Return the [X, Y] coordinate for the center point of the cell that contains the specified text.  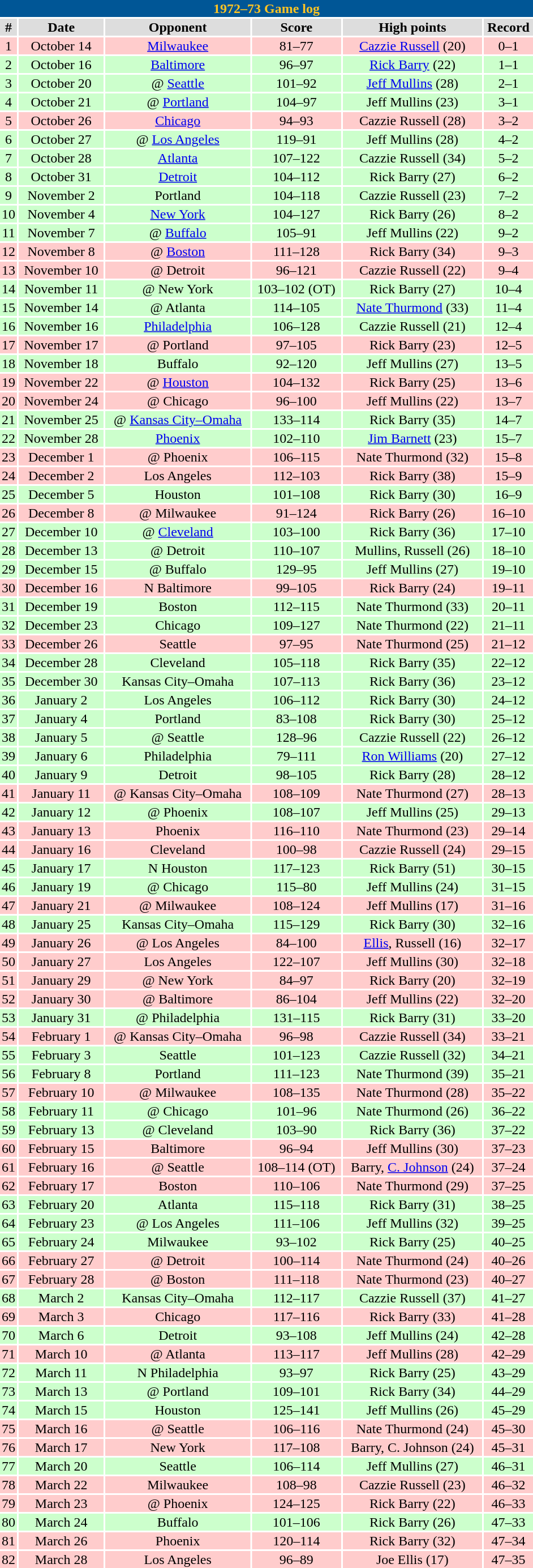
38 [8, 737]
96–89 [296, 1560]
104–112 [296, 177]
102–110 [296, 438]
111–118 [296, 1279]
31–15 [508, 887]
32–20 [508, 999]
1 [8, 46]
84–100 [296, 943]
7 [8, 158]
October 28 [61, 158]
40–27 [508, 1279]
January 27 [61, 962]
29 [8, 569]
101–123 [296, 1055]
114–105 [296, 307]
108–124 [296, 905]
Ellis, Russell (16) [413, 943]
32–17 [508, 943]
February 23 [61, 1223]
2–1 [508, 83]
42–28 [508, 1335]
3–2 [508, 121]
March 16 [61, 1429]
November 16 [61, 326]
November 14 [61, 307]
March 11 [61, 1373]
March 13 [61, 1391]
January 19 [61, 887]
84–97 [296, 980]
83–108 [296, 719]
97–105 [296, 345]
115–118 [296, 1204]
9–4 [508, 270]
January 12 [61, 812]
13–6 [508, 382]
45–29 [508, 1410]
108–114 (OT) [296, 1167]
January 5 [61, 737]
19 [8, 382]
Nate Thurmond (25) [413, 644]
26–12 [508, 737]
22–12 [508, 663]
105–91 [296, 233]
107–113 [296, 681]
15 [8, 307]
19–11 [508, 588]
63 [8, 1204]
77 [8, 1466]
33–21 [508, 1036]
124–125 [296, 1503]
January 11 [61, 793]
82 [8, 1560]
March 15 [61, 1410]
41–27 [508, 1298]
49 [8, 943]
70 [8, 1335]
96–97 [296, 65]
101–92 [296, 83]
32–16 [508, 924]
Nate Thurmond (29) [413, 1186]
November 18 [61, 364]
1–1 [508, 65]
52 [8, 999]
91–124 [296, 513]
January 25 [61, 924]
October 27 [61, 139]
34–21 [508, 1055]
Rick Barry (51) [413, 868]
January 9 [61, 775]
21–12 [508, 644]
High points [413, 27]
Nate Thurmond (28) [413, 1092]
115–129 [296, 924]
111–106 [296, 1223]
18–10 [508, 550]
3 [8, 83]
# [8, 27]
February 20 [61, 1204]
December 10 [61, 532]
Rick Barry (24) [413, 588]
100–98 [296, 849]
October 20 [61, 83]
January 17 [61, 868]
47–33 [508, 1522]
8 [8, 177]
N Houston [178, 868]
113–117 [296, 1354]
December 19 [61, 606]
December 16 [61, 588]
February 27 [61, 1261]
41–28 [508, 1317]
4 [8, 102]
46–31 [508, 1466]
73 [8, 1391]
101–106 [296, 1522]
December 2 [61, 476]
22 [8, 438]
January 4 [61, 719]
March 2 [61, 1298]
February 15 [61, 1148]
Nate Thurmond (32) [413, 457]
1972–73 Game log [266, 8]
46–33 [508, 1503]
November 28 [61, 438]
37–25 [508, 1186]
16–9 [508, 494]
33 [8, 644]
Cazzie Russell (24) [413, 849]
96–98 [296, 1036]
60 [8, 1148]
112–115 [296, 606]
15–9 [508, 476]
Jeff Mullins (32) [413, 1223]
28 [8, 550]
Nate Thurmond (22) [413, 625]
105–118 [296, 663]
Cazzie Russell (37) [413, 1298]
March 6 [61, 1335]
November 8 [61, 251]
35–22 [508, 1092]
13 [8, 270]
5–2 [508, 158]
71 [8, 1354]
24 [8, 476]
6 [8, 139]
March 23 [61, 1503]
112–103 [296, 476]
January 21 [61, 905]
October 31 [61, 177]
32 [8, 625]
117–123 [296, 868]
39–25 [508, 1223]
45 [8, 868]
Jeff Mullins (25) [413, 812]
110–107 [296, 550]
13–7 [508, 401]
27–12 [508, 756]
@ Baltimore [178, 999]
13–5 [508, 364]
96–121 [296, 270]
November 25 [61, 420]
23–12 [508, 681]
32–19 [508, 980]
18 [8, 364]
55 [8, 1055]
Rick Barry (38) [413, 476]
21 [8, 420]
42 [8, 812]
29–14 [508, 831]
133–114 [296, 420]
120–114 [296, 1541]
20–11 [508, 606]
64 [8, 1223]
10 [8, 214]
107–122 [296, 158]
January 16 [61, 849]
5 [8, 121]
108–98 [296, 1485]
101–96 [296, 1111]
37–24 [508, 1167]
106–114 [296, 1466]
79–111 [296, 756]
62 [8, 1186]
Cazzie Russell (28) [413, 121]
40 [8, 775]
41 [8, 793]
47 [8, 905]
50 [8, 962]
December 1 [61, 457]
96–100 [296, 401]
@ Houston [178, 382]
Jim Barnett (23) [413, 438]
24–12 [508, 700]
Score [296, 27]
November 4 [61, 214]
December 28 [61, 663]
N Baltimore [178, 588]
16 [8, 326]
12 [8, 251]
112–117 [296, 1298]
125–141 [296, 1410]
40–26 [508, 1261]
28–12 [508, 775]
51 [8, 980]
81–77 [296, 46]
March 3 [61, 1317]
57 [8, 1092]
12–5 [508, 345]
117–108 [296, 1447]
7–2 [508, 195]
104–132 [296, 382]
January 26 [61, 943]
117–116 [296, 1317]
122–107 [296, 962]
25 [8, 494]
January 31 [61, 1018]
65 [8, 1242]
15–7 [508, 438]
16–10 [508, 513]
29–13 [508, 812]
February 17 [61, 1186]
9–2 [508, 233]
December 13 [61, 550]
February 8 [61, 1074]
Jeff Mullins (23) [413, 102]
March 10 [61, 1354]
131–115 [296, 1018]
6–2 [508, 177]
56 [8, 1074]
108–107 [296, 812]
Rick Barry (23) [413, 345]
44 [8, 849]
17–10 [508, 532]
129–95 [296, 569]
Nate Thurmond (27) [413, 793]
115–80 [296, 887]
28–13 [508, 793]
November 7 [61, 233]
15–8 [508, 457]
March 17 [61, 1447]
119–91 [296, 139]
February 13 [61, 1130]
68 [8, 1298]
44–29 [508, 1391]
3–1 [508, 102]
February 28 [61, 1279]
Opponent [178, 27]
March 24 [61, 1522]
March 26 [61, 1541]
Record [508, 27]
Cazzie Russell (20) [413, 46]
14 [8, 289]
December 30 [61, 681]
97–95 [296, 644]
Joe Ellis (17) [413, 1560]
116–110 [296, 831]
8–2 [508, 214]
Date [61, 27]
53 [8, 1018]
67 [8, 1279]
February 1 [61, 1036]
Mullins, Russell (26) [413, 550]
12–4 [508, 326]
79 [8, 1503]
March 20 [61, 1466]
27 [8, 532]
November 24 [61, 401]
104–127 [296, 214]
January 2 [61, 700]
@ Philadelphia [178, 1018]
103–102 (OT) [296, 289]
35–21 [508, 1074]
104–97 [296, 102]
103–100 [296, 532]
37–23 [508, 1148]
November 17 [61, 345]
36–22 [508, 1111]
October 26 [61, 121]
11 [8, 233]
109–127 [296, 625]
38–25 [508, 1204]
17 [8, 345]
N Philadelphia [178, 1373]
March 28 [61, 1560]
February 3 [61, 1055]
128–96 [296, 737]
32–18 [508, 962]
37 [8, 719]
33–20 [508, 1018]
66 [8, 1261]
45–31 [508, 1447]
72 [8, 1373]
104–118 [296, 195]
February 16 [61, 1167]
November 22 [61, 382]
9–3 [508, 251]
Jeff Mullins (26) [413, 1410]
March 22 [61, 1485]
37–22 [508, 1130]
99–105 [296, 588]
59 [8, 1130]
9 [8, 195]
69 [8, 1317]
29–15 [508, 849]
108–109 [296, 793]
February 11 [61, 1111]
December 8 [61, 513]
58 [8, 1111]
39 [8, 756]
Rick Barry (33) [413, 1317]
103–90 [296, 1130]
35 [8, 681]
11–4 [508, 307]
December 23 [61, 625]
47–35 [508, 1560]
2 [8, 65]
November 11 [61, 289]
86–104 [296, 999]
43 [8, 831]
93–97 [296, 1373]
23 [8, 457]
Cazzie Russell (21) [413, 326]
36 [8, 700]
106–128 [296, 326]
Cazzie Russell (32) [413, 1055]
110–106 [296, 1186]
111–123 [296, 1074]
100–114 [296, 1261]
10–4 [508, 289]
31–16 [508, 905]
December 26 [61, 644]
94–93 [296, 121]
61 [8, 1167]
80 [8, 1522]
106–112 [296, 700]
78 [8, 1485]
November 10 [61, 270]
January 30 [61, 999]
109–101 [296, 1391]
111–128 [296, 251]
74 [8, 1410]
0–1 [508, 46]
48 [8, 924]
January 13 [61, 831]
46–32 [508, 1485]
Rick Barry (32) [413, 1541]
Ron Williams (20) [413, 756]
81 [8, 1541]
26 [8, 513]
47–34 [508, 1541]
February 10 [61, 1092]
30–15 [508, 868]
93–108 [296, 1335]
43–29 [508, 1373]
46 [8, 887]
November 2 [61, 195]
4–2 [508, 139]
January 6 [61, 756]
October 16 [61, 65]
96–94 [296, 1148]
January 29 [61, 980]
February 24 [61, 1242]
Jeff Mullins (17) [413, 905]
December 15 [61, 569]
93–102 [296, 1242]
45–30 [508, 1429]
106–115 [296, 457]
98–105 [296, 775]
106–116 [296, 1429]
Rick Barry (28) [413, 775]
Nate Thurmond (26) [413, 1111]
76 [8, 1447]
42–29 [508, 1354]
75 [8, 1429]
Rick Barry (20) [413, 980]
31 [8, 606]
108–135 [296, 1092]
October 14 [61, 46]
14–7 [508, 420]
20 [8, 401]
Nate Thurmond (39) [413, 1074]
54 [8, 1036]
21–11 [508, 625]
December 5 [61, 494]
30 [8, 588]
92–120 [296, 364]
25–12 [508, 719]
101–108 [296, 494]
19–10 [508, 569]
40–25 [508, 1242]
October 21 [61, 102]
34 [8, 663]
